Scan for the cell matching the given text and deliver its (x, y) coordinate at center. 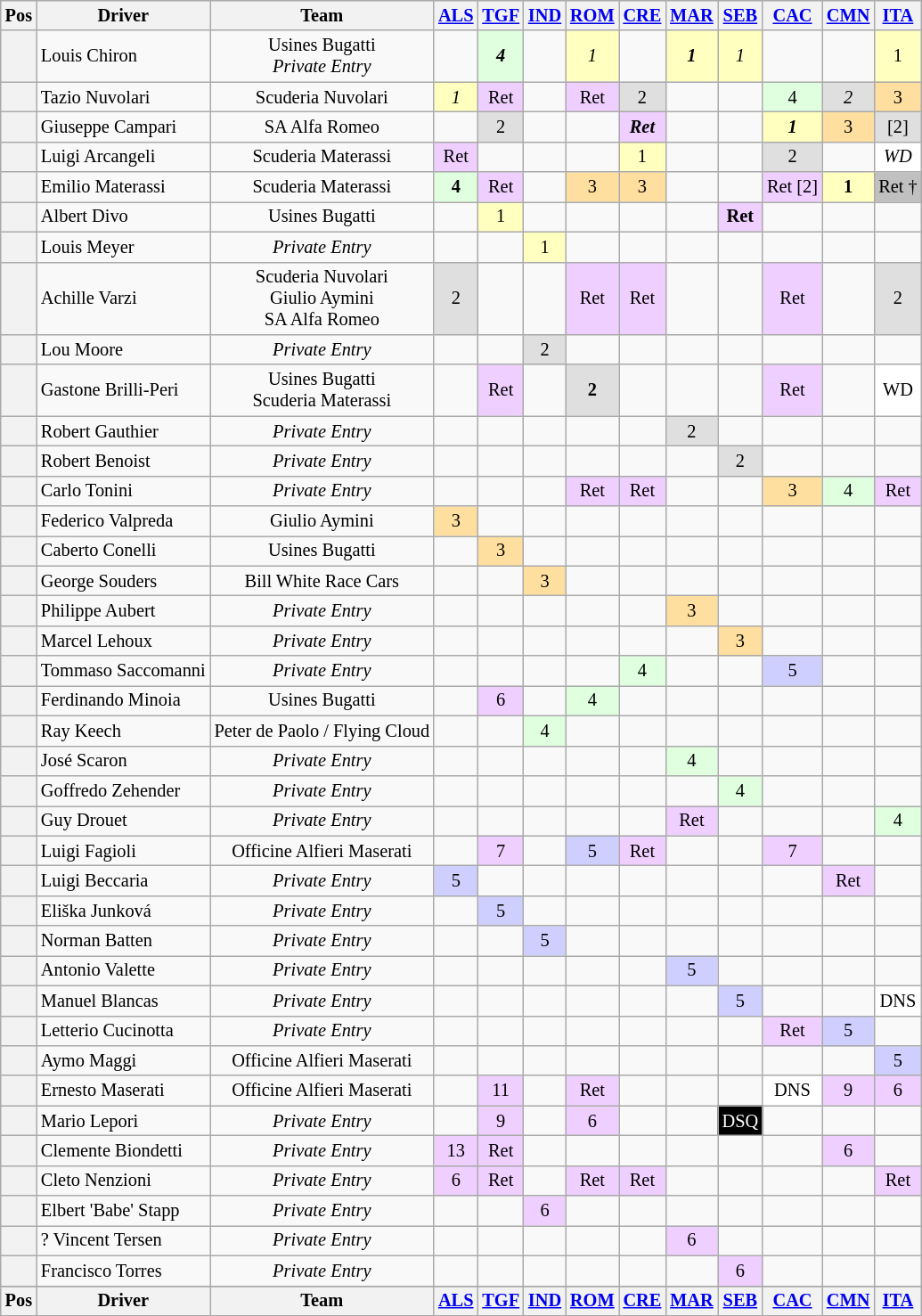
Guy Drouet (123, 821)
Usines BugattiPrivate Entry (322, 56)
Ret [2] (793, 187)
[2] (898, 127)
Mario Lepori (123, 1121)
Ray Keech (123, 731)
Tommaso Saccomanni (123, 671)
Giuseppe Campari (123, 127)
Marcel Lehoux (123, 641)
Letterio Cucinotta (123, 1031)
Francisco Torres (123, 1271)
Ernesto Maserati (123, 1091)
Robert Benoist (123, 461)
Cleto Nenzioni (123, 1181)
Achille Varzi (123, 298)
Lou Moore (123, 349)
Louis Meyer (123, 247)
Emilio Materassi (123, 187)
Carlo Tonini (123, 491)
Gastone Brilli-Peri (123, 390)
Albert Divo (123, 217)
? Vincent Tersen (123, 1240)
Louis Chiron (123, 56)
Usines BugattiScuderia Materassi (322, 390)
Luigi Beccaria (123, 880)
Caberto Conelli (123, 551)
Scuderia Nuvolari (322, 97)
José Scaron (123, 761)
Robert Gauthier (123, 431)
Luigi Fagioli (123, 851)
Federico Valpreda (123, 521)
Eliška Junková (123, 911)
Giulio Aymini (322, 521)
Goffredo Zehender (123, 790)
Peter de Paolo / Flying Cloud (322, 731)
Elbert 'Babe' Stapp (123, 1211)
Philippe Aubert (123, 610)
Scuderia NuvolariGiulio Aymini SA Alfa Romeo (322, 298)
11 (501, 1091)
Ret † (898, 187)
Bill White Race Cars (322, 581)
DSQ (740, 1121)
Clemente Biondetti (123, 1150)
Antonio Valette (123, 970)
SA Alfa Romeo (322, 127)
13 (456, 1150)
Ferdinando Minoia (123, 700)
Aymo Maggi (123, 1060)
Luigi Arcangeli (123, 157)
George Souders (123, 581)
Norman Batten (123, 941)
Manuel Blancas (123, 1001)
Tazio Nuvolari (123, 97)
